Return [x, y] of the center of cell containing provided text 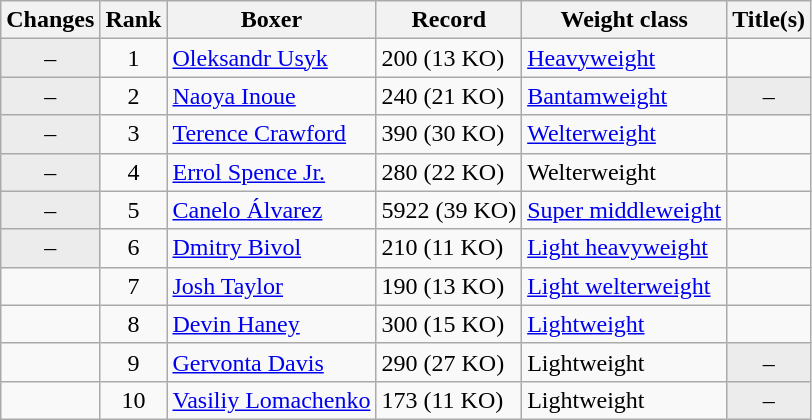
300 (15 KO) [449, 324]
Heavyweight [624, 58]
Rank [134, 20]
5922 (39 KO) [449, 210]
Weight class [624, 20]
Boxer [272, 20]
Dmitry Bivol [272, 248]
Josh Taylor [272, 286]
Vasiliy Lomachenko [272, 400]
290 (27 KO) [449, 362]
Light heavyweight [624, 248]
8 [134, 324]
190 (13 KO) [449, 286]
280 (22 KO) [449, 172]
Terence Crawford [272, 134]
9 [134, 362]
7 [134, 286]
Super middleweight [624, 210]
6 [134, 248]
5 [134, 210]
Naoya Inoue [272, 96]
Title(s) [769, 20]
Changes [50, 20]
390 (30 KO) [449, 134]
4 [134, 172]
2 [134, 96]
Errol Spence Jr. [272, 172]
Record [449, 20]
210 (11 KO) [449, 248]
Bantamweight [624, 96]
Gervonta Davis [272, 362]
240 (21 KO) [449, 96]
3 [134, 134]
200 (13 KO) [449, 58]
10 [134, 400]
Oleksandr Usyk [272, 58]
Devin Haney [272, 324]
1 [134, 58]
Canelo Álvarez [272, 210]
Light welterweight [624, 286]
173 (11 KO) [449, 400]
